Search for the cell housing the specified text and yield its (X, Y) center coordinate. 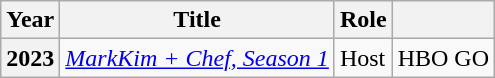
HBO GO (443, 58)
Host (363, 58)
Year (30, 20)
MarkKim + Chef, Season 1 (198, 58)
2023 (30, 58)
Title (198, 20)
Role (363, 20)
